Pinpoint the cell where the given text exists, returning its [x, y] midpoint coordinate. 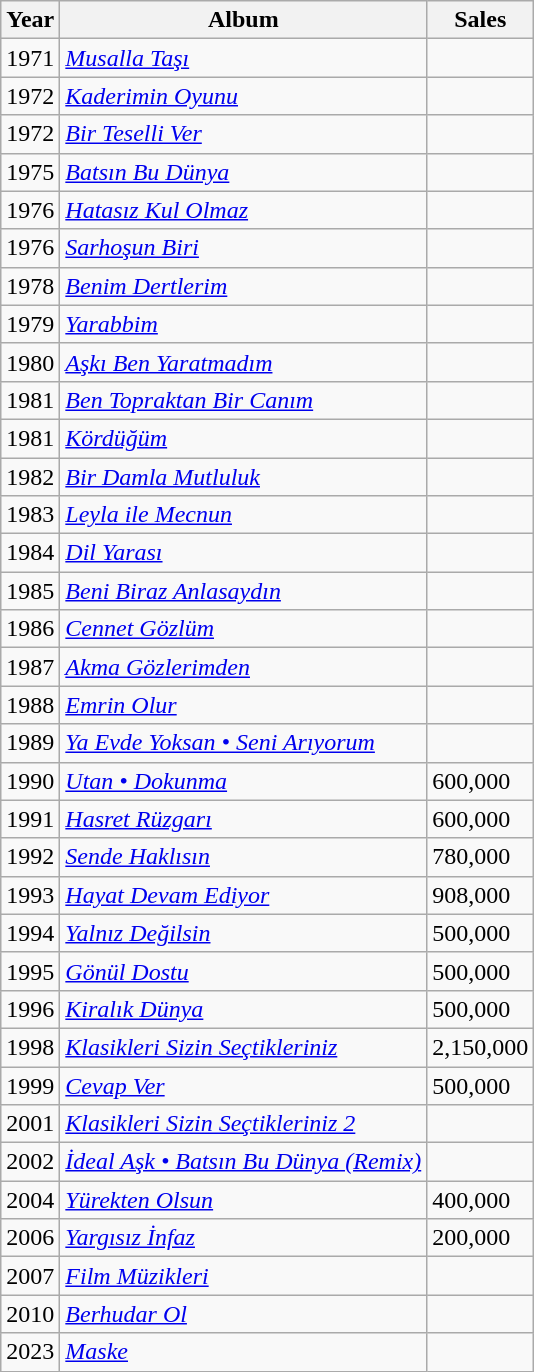
780,000 [480, 857]
Musalla Taşı [244, 58]
Sende Haklısın [244, 857]
1991 [30, 819]
1983 [30, 515]
Aşkı Ben Yaratmadım [244, 362]
Cevap Ver [244, 1085]
1978 [30, 286]
İdeal Aşk • Batsın Bu Dünya (Remix) [244, 1162]
2010 [30, 1314]
1995 [30, 971]
Emrin Olur [244, 705]
Kaderimin Oyunu [244, 96]
1992 [30, 857]
Leyla ile Mecnun [244, 515]
2,150,000 [480, 1047]
Yürekten Olsun [244, 1200]
Klasikleri Sizin Seçtikleriniz 2 [244, 1124]
Film Müzikleri [244, 1276]
Year [30, 20]
1975 [30, 172]
2001 [30, 1124]
1979 [30, 324]
Album [244, 20]
Hayat Devam Ediyor [244, 895]
Ben Topraktan Bir Canım [244, 400]
1988 [30, 705]
Bir Teselli Ver [244, 134]
Yarabbim [244, 324]
Maske [244, 1352]
Dil Yarası [244, 553]
908,000 [480, 895]
Hatasız Kul Olmaz [244, 210]
Benim Dertlerim [244, 286]
Batsın Bu Dünya [244, 172]
1999 [30, 1085]
1989 [30, 743]
Berhudar Ol [244, 1314]
1998 [30, 1047]
1984 [30, 553]
1986 [30, 629]
Utan • Dokunma [244, 781]
Sales [480, 20]
Hasret Rüzgarı [244, 819]
1993 [30, 895]
200,000 [480, 1238]
2004 [30, 1200]
2002 [30, 1162]
Kördüğüm [244, 438]
400,000 [480, 1200]
1996 [30, 1009]
1982 [30, 477]
2007 [30, 1276]
Cennet Gözlüm [244, 629]
1990 [30, 781]
1980 [30, 362]
1987 [30, 667]
Beni Biraz Anlasaydın [244, 591]
1994 [30, 933]
Sarhoşun Biri [244, 248]
Klasikleri Sizin Seçtikleriniz [244, 1047]
2006 [30, 1238]
Akma Gözlerimden [244, 667]
Ya Evde Yoksan • Seni Arıyorum [244, 743]
Yargısız İnfaz [244, 1238]
Yalnız Değilsin [244, 933]
2023 [30, 1352]
1985 [30, 591]
1971 [30, 58]
Gönül Dostu [244, 971]
Bir Damla Mutluluk [244, 477]
Kiralık Dünya [244, 1009]
